From the cell containing the given text, extract its center point as [x, y] coordinate. 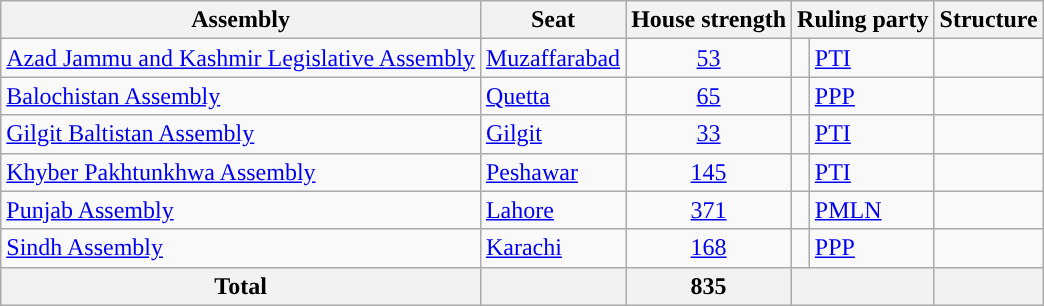
Azad Jammu and Kashmir Legislative Assembly [241, 58]
Assembly [241, 20]
Seat [552, 20]
Balochistan Assembly [241, 96]
Structure [988, 20]
Quetta [552, 96]
Gilgit Baltistan Assembly [241, 134]
Khyber Pakhtunkhwa Assembly [241, 172]
145 [709, 172]
371 [709, 210]
33 [709, 134]
Muzaffarabad [552, 58]
Ruling party [863, 20]
PMLN [872, 210]
Gilgit [552, 134]
Punjab Assembly [241, 210]
835 [709, 286]
House strength [709, 20]
Lahore [552, 210]
Peshawar [552, 172]
65 [709, 96]
53 [709, 58]
168 [709, 248]
Sindh Assembly [241, 248]
Total [241, 286]
Karachi [552, 248]
